Extract the [x, y] coordinate from the center of the cell holding the provided text.  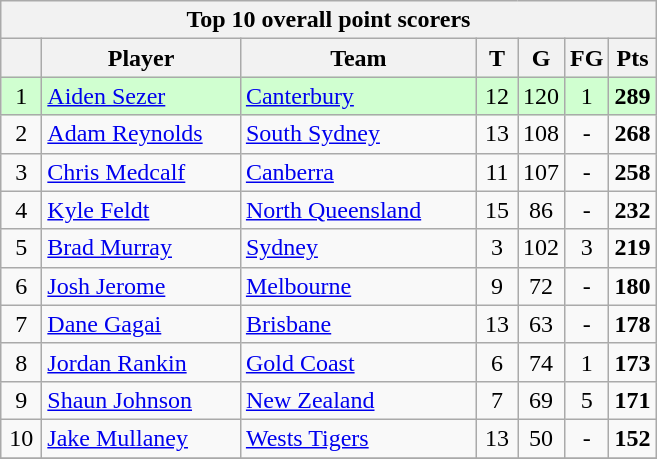
8 [22, 362]
171 [632, 400]
69 [542, 400]
108 [542, 134]
Brisbane [358, 324]
15 [496, 210]
258 [632, 172]
74 [542, 362]
Sydney [358, 248]
219 [632, 248]
Jake Mullaney [142, 438]
Pts [632, 58]
Aiden Sezer [142, 96]
Melbourne [358, 286]
Player [142, 58]
178 [632, 324]
11 [496, 172]
10 [22, 438]
Josh Jerome [142, 286]
289 [632, 96]
T [496, 58]
Brad Murray [142, 248]
2 [22, 134]
Chris Medcalf [142, 172]
Canterbury [358, 96]
Shaun Johnson [142, 400]
G [542, 58]
Wests Tigers [358, 438]
New Zealand [358, 400]
North Queensland [358, 210]
12 [496, 96]
268 [632, 134]
86 [542, 210]
180 [632, 286]
120 [542, 96]
4 [22, 210]
232 [632, 210]
63 [542, 324]
107 [542, 172]
FG [587, 58]
Team [358, 58]
173 [632, 362]
50 [542, 438]
Dane Gagai [142, 324]
152 [632, 438]
Top 10 overall point scorers [328, 20]
Gold Coast [358, 362]
102 [542, 248]
Adam Reynolds [142, 134]
Kyle Feldt [142, 210]
Canberra [358, 172]
South Sydney [358, 134]
72 [542, 286]
Jordan Rankin [142, 362]
